For the text-containing cell, return its midpoint in (x, y) coordinate format. 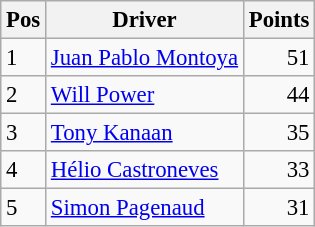
5 (24, 208)
Pos (24, 20)
Points (278, 20)
Hélio Castroneves (145, 170)
Simon Pagenaud (145, 208)
Juan Pablo Montoya (145, 58)
35 (278, 133)
3 (24, 133)
51 (278, 58)
1 (24, 58)
31 (278, 208)
2 (24, 95)
4 (24, 170)
Will Power (145, 95)
44 (278, 95)
Tony Kanaan (145, 133)
Driver (145, 20)
33 (278, 170)
